Search for the cell housing the specified text and yield its (X, Y) center coordinate. 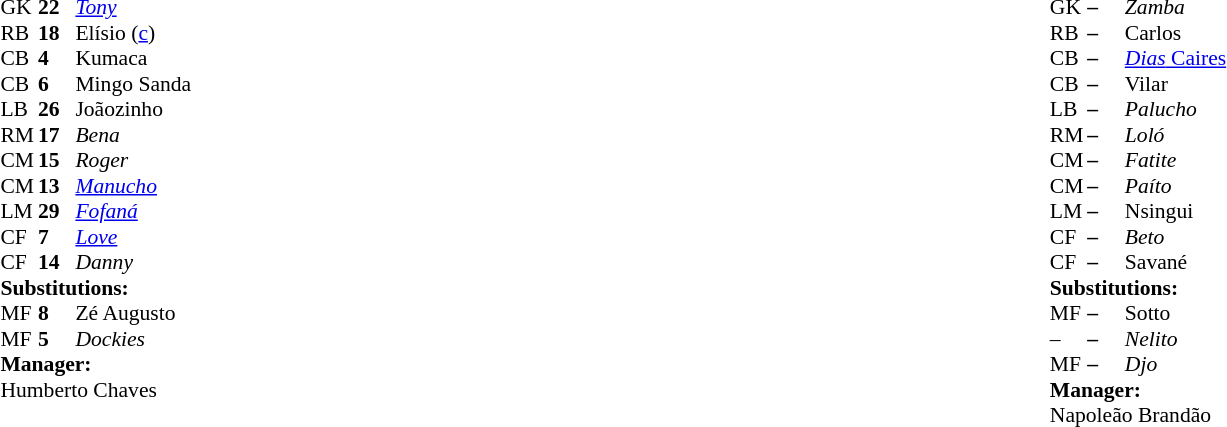
Beto (1176, 237)
Elísio (c) (133, 33)
26 (57, 109)
Djo (1176, 365)
Savané (1176, 263)
Dockies (133, 339)
Mingo Sanda (133, 84)
Fatite (1176, 161)
Sotto (1176, 313)
Carlos (1176, 33)
Paíto (1176, 186)
29 (57, 211)
7 (57, 237)
Nelito (1176, 339)
Humberto Chaves (96, 390)
15 (57, 161)
Roger (133, 161)
4 (57, 59)
Love (133, 237)
13 (57, 186)
Joãozinho (133, 109)
14 (57, 263)
Danny (133, 263)
Dias Caires (1176, 59)
Manucho (133, 186)
Nsingui (1176, 211)
8 (57, 313)
Bena (133, 135)
18 (57, 33)
Vilar (1176, 84)
17 (57, 135)
Zé Augusto (133, 313)
Loló (1176, 135)
Palucho (1176, 109)
Fofaná (133, 211)
6 (57, 84)
5 (57, 339)
Kumaca (133, 59)
